For the text-containing cell, return its midpoint in (x, y) coordinate format. 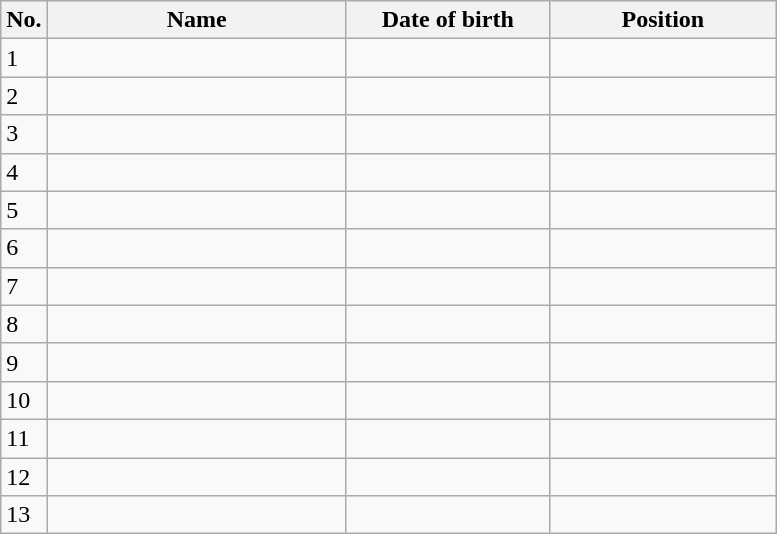
8 (24, 324)
Position (662, 20)
9 (24, 362)
4 (24, 172)
2 (24, 96)
1 (24, 58)
Date of birth (448, 20)
12 (24, 477)
10 (24, 400)
6 (24, 248)
5 (24, 210)
13 (24, 515)
3 (24, 134)
Name (196, 20)
7 (24, 286)
No. (24, 20)
11 (24, 438)
